For the text-containing cell, return its midpoint in [x, y] coordinate format. 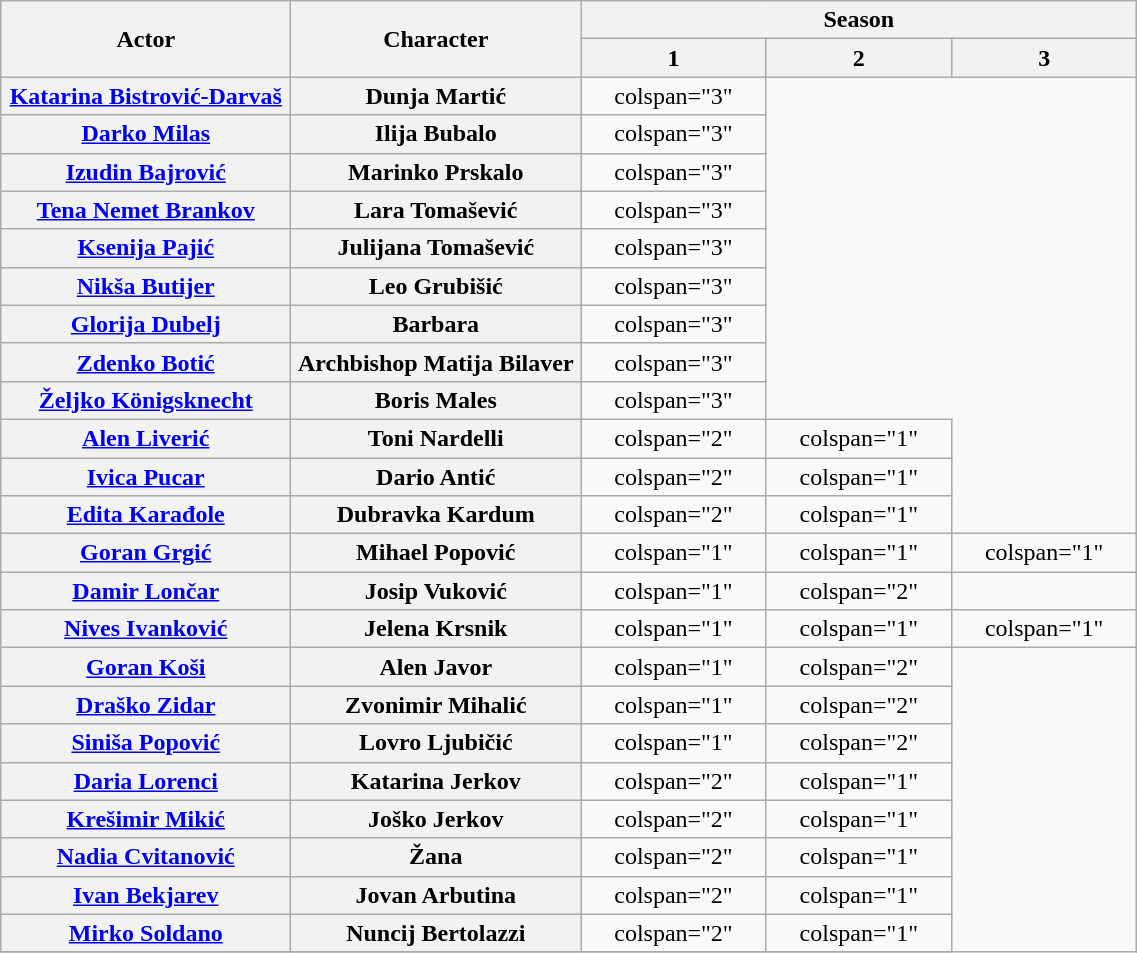
Ivica Pucar [146, 477]
Dunja Martić [436, 96]
Alen Javor [436, 667]
2 [858, 58]
Daria Lorenci [146, 781]
Goran Grgić [146, 553]
Željko Königsknecht [146, 400]
Character [436, 39]
3 [1044, 58]
Krešimir Mikić [146, 819]
Actor [146, 39]
Dubravka Kardum [436, 515]
Alen Liverić [146, 438]
Leo Grubišić [436, 286]
Edita Karađole [146, 515]
Julijana Tomašević [436, 248]
Barbara [436, 324]
Goran Koši [146, 667]
Zdenko Botić [146, 362]
Siniša Popović [146, 743]
Ilija Bubalo [436, 134]
Nuncij Bertolazzi [436, 933]
Katarina Jerkov [436, 781]
Mihael Popović [436, 553]
Jovan Arbutina [436, 895]
Marinko Prskalo [436, 172]
Zvonimir Mihalić [436, 705]
Lovro Ljubičić [436, 743]
Mirko Soldano [146, 933]
Nadia Cvitanović [146, 857]
Dario Antić [436, 477]
Izudin Bajrović [146, 172]
Nikša Butijer [146, 286]
Archbishop Matija Bilaver [436, 362]
Tena Nemet Brankov [146, 210]
Joško Jerkov [436, 819]
Ksenija Pajić [146, 248]
Žana [436, 857]
Glorija Dubelj [146, 324]
Ivan Bekjarev [146, 895]
Season [859, 20]
Katarina Bistrović-Darvaš [146, 96]
Darko Milas [146, 134]
Damir Lončar [146, 591]
Jelena Krsnik [436, 629]
1 [674, 58]
Draško Zidar [146, 705]
Boris Males [436, 400]
Nives Ivanković [146, 629]
Lara Tomašević [436, 210]
Josip Vuković [436, 591]
Toni Nardelli [436, 438]
